Identify which cell holds the provided text, then report its [X, Y] central coordinate. 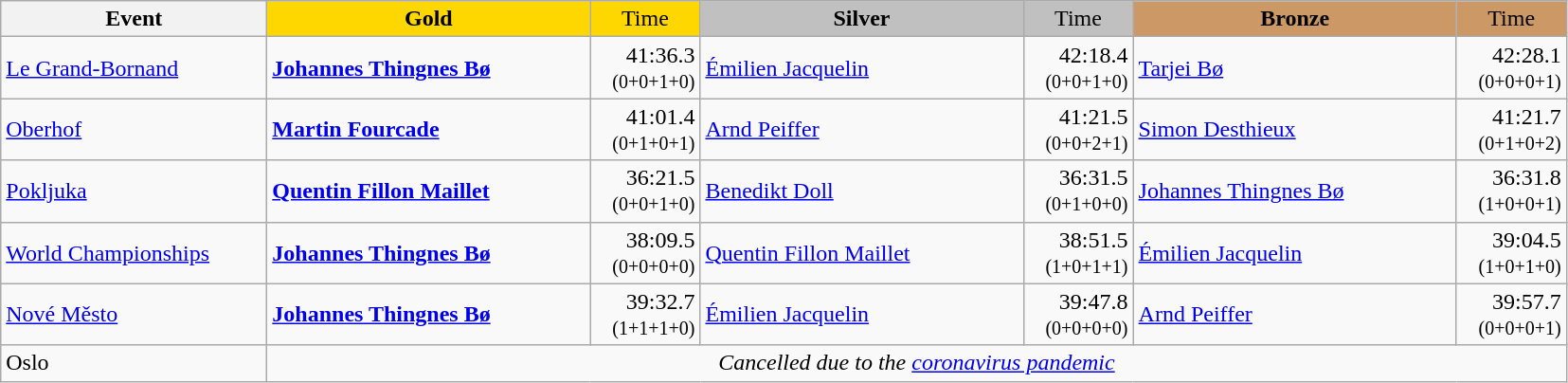
Gold [428, 19]
38:09.5(0+0+0+0) [645, 252]
Event [135, 19]
Nové Město [135, 315]
Le Grand-Bornand [135, 68]
36:31.8(1+0+0+1) [1511, 191]
41:01.4(0+1+0+1) [645, 129]
42:18.4(0+0+1+0) [1078, 68]
41:21.5(0+0+2+1) [1078, 129]
41:36.3(0+0+1+0) [645, 68]
39:47.8(0+0+0+0) [1078, 315]
Silver [862, 19]
Oberhof [135, 129]
World Championships [135, 252]
39:04.5(1+0+1+0) [1511, 252]
Bronze [1294, 19]
41:21.7(0+1+0+2) [1511, 129]
Benedikt Doll [862, 191]
36:31.5(0+1+0+0) [1078, 191]
Cancelled due to the coronavirus pandemic [917, 363]
38:51.5(1+0+1+1) [1078, 252]
42:28.1(0+0+0+1) [1511, 68]
Tarjei Bø [1294, 68]
39:32.7(1+1+1+0) [645, 315]
Martin Fourcade [428, 129]
Simon Desthieux [1294, 129]
Pokljuka [135, 191]
39:57.7(0+0+0+1) [1511, 315]
Oslo [135, 363]
36:21.5(0+0+1+0) [645, 191]
